Detect which cell encompasses the target text, then output its (x, y) center coordinate. 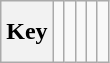
Key (27, 32)
